Return the [x, y] coordinate for the center point of the cell that contains the specified text.  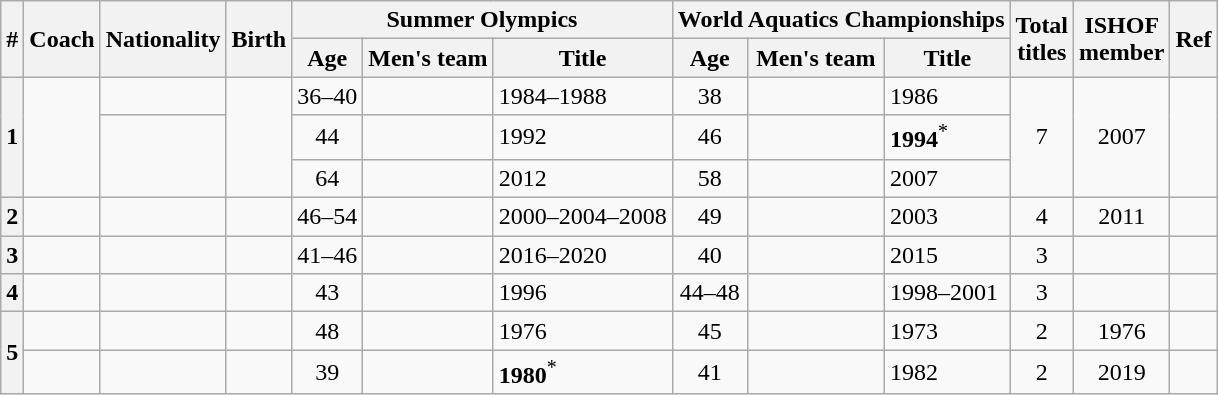
Summer Olympics [482, 20]
1992 [582, 138]
58 [710, 178]
1982 [948, 372]
2015 [948, 255]
41 [710, 372]
# [12, 39]
1984–1988 [582, 96]
Ref [1194, 39]
1998–2001 [948, 293]
2011 [1122, 217]
64 [328, 178]
39 [328, 372]
5 [12, 354]
ISHOFmember [1122, 39]
1 [12, 138]
2000–2004–2008 [582, 217]
43 [328, 293]
46 [710, 138]
46–54 [328, 217]
7 [1042, 138]
World Aquatics Championships [841, 20]
44 [328, 138]
48 [328, 331]
2012 [582, 178]
Nationality [163, 39]
1994* [948, 138]
1996 [582, 293]
1986 [948, 96]
1980* [582, 372]
44–48 [710, 293]
Totaltitles [1042, 39]
38 [710, 96]
1973 [948, 331]
36–40 [328, 96]
Birth [259, 39]
Coach [62, 39]
49 [710, 217]
40 [710, 255]
2019 [1122, 372]
2016–2020 [582, 255]
2003 [948, 217]
41–46 [328, 255]
45 [710, 331]
